Return (x, y) of the center of cell containing provided text 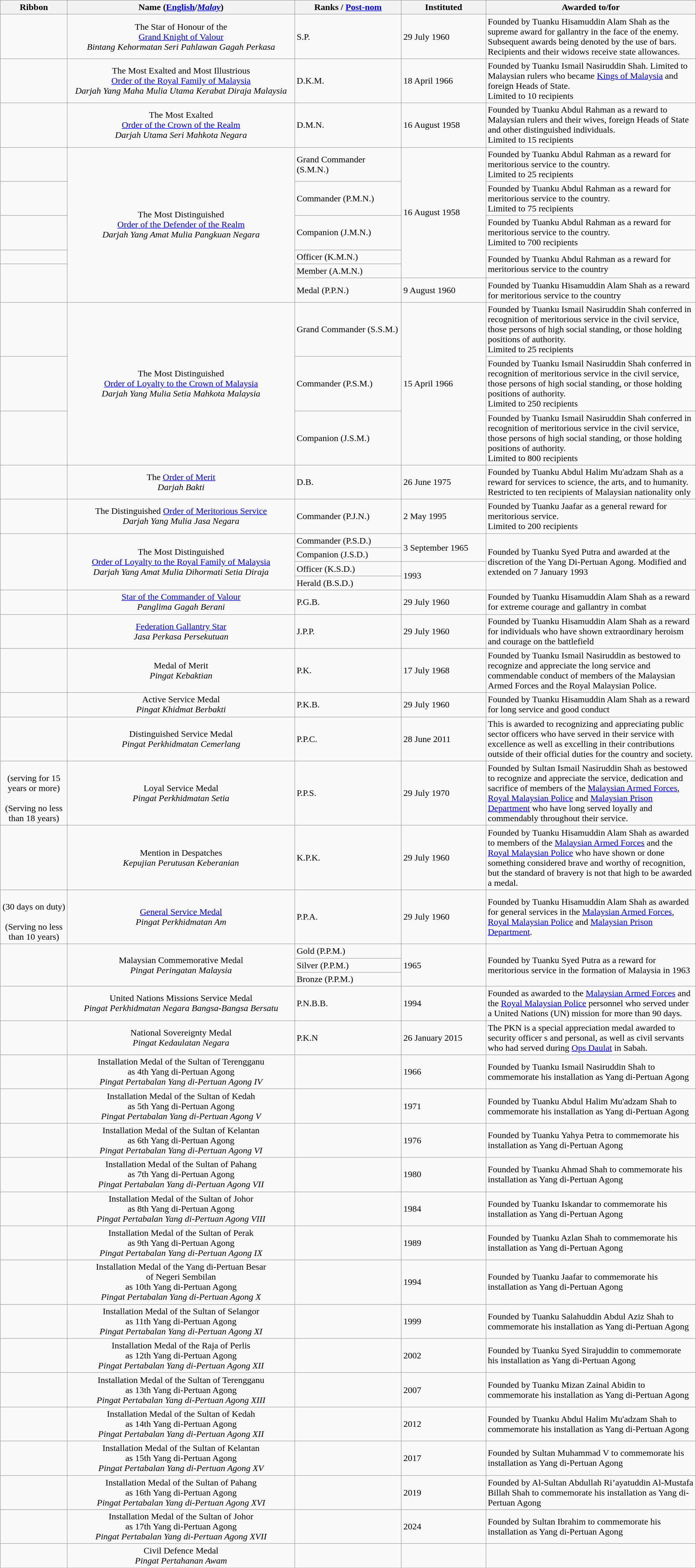
Founded by Tuanku Hisamuddin Alam Shah as a reward for meritorious service to the country (590, 290)
The Star of Honour of theGrand Knight of ValourBintang Kehormatan Seri Pahlawan Gagah Perkasa (181, 36)
1984 (443, 1209)
2002 (443, 1355)
Founded by Tuanku Abdul Rahman as a reward for meritorious service to the country (590, 264)
The Most ExaltedOrder of the Crown of the RealmDarjah Utama Seri Mahkota Negara (181, 125)
Distinguished Service MedalPingat Perkhidmatan Cemerlang (181, 739)
Founded by Tuanku Syed Putra and awarded at the discretion of the Yang Di-Pertuan Agong. Modified and extended on 7 January 1993 (590, 562)
P.P.A. (348, 917)
2019 (443, 1492)
Grand Commander (S.S.M.) (348, 329)
J.P.P. (348, 631)
1971 (443, 1106)
D.K.M. (348, 81)
Installation Medal of the Yang di-Pertuan Besarof Negeri Sembilanas 10th Yang di-Pertuan AgongPingat Pertabalan Yang di-Pertuan Agong X (181, 1282)
Founded by Tuanku Syed Sirajuddin to commemorate his installation as Yang di-Pertuan Agong (590, 1355)
1976 (443, 1140)
Instituted (443, 7)
Founded by Tuanku Syed Putra as a reward for meritorious service in the formation of Malaysia in 1963 (590, 965)
1999 (443, 1321)
(serving for 15 years or more) (Serving no less than 18 years) (34, 793)
Installation Medal of the Sultan of Kedahas 5th Yang di-Pertuan AgongPingat Pertabalan Yang di-Pertuan Agong V (181, 1106)
Ranks / Post-nom (348, 7)
Installation Medal of the Raja of Perlisas 12th Yang di-Pertuan AgongPingat Pertabalan Yang di-Pertuan Agong XII (181, 1355)
9 August 1960 (443, 290)
Civil Defence MedalPingat Pertahanan Awam (181, 1556)
3 September 1965 (443, 548)
D.B. (348, 482)
Mention in DespatchesKepujian Perutusan Keberanian (181, 858)
Founded by Tuanku Abdul Rahman as a reward for meritorious service to the country.Limited to 75 recipients (590, 198)
Installation Medal of the Sultan of Terengganuas 4th Yang di-Pertuan AgongPingat Pertabalan Yang di-Pertuan Agong IV (181, 1072)
Installation Medal of the Sultan of Terengganuas 13th Yang di-Pertuan AgongPingat Pertabalan Yang di-Pertuan Agong XIII (181, 1390)
Officer (K.S.D.) (348, 569)
Federation Gallantry StarJasa Perkasa Persekutuan (181, 631)
Medal of MeritPingat Kebaktian (181, 670)
P.K.B. (348, 704)
Grand Commander (S.M.N.) (348, 164)
Installation Medal of the Sultan of Kedahas 14th Yang di-Pertuan AgongPingat Pertabalan Yang di-Pertuan Agong XII (181, 1424)
The Most DistinguishedOrder of Loyalty to the Crown of MalaysiaDarjah Yang Mulia Setia Mahkota Malaysia (181, 383)
Medal (P.P.N.) (348, 290)
Commander (P.S.M.) (348, 383)
Installation Medal of the Sultan of Kelantanas 6th Yang di-Pertuan AgongPingat Pertabalan Yang di-Pertuan Agong VI (181, 1140)
The Order of MeritDarjah Bakti (181, 482)
The Distinguished Order of Meritorious ServiceDarjah Yang Mulia Jasa Negara (181, 516)
Installation Medal of the Sultan of Selangoras 11th Yang di-Pertuan AgongPingat Pertabalan Yang di-Pertuan Agong XI (181, 1321)
2007 (443, 1390)
P.P.C. (348, 739)
P.G.B. (348, 602)
P.K. (348, 670)
K.P.K. (348, 858)
Malaysian Commemorative MedalPingat Peringatan Malaysia (181, 965)
1989 (443, 1243)
Gold (P.P.M.) (348, 951)
Officer (K.M.N.) (348, 257)
The Most DistinguishedOrder of Loyalty to the Royal Family of MalaysiaDarjah Yang Amat Mulia Dihormati Setia Diraja (181, 562)
Active Service MedalPingat Khidmat Berbakti (181, 704)
Commander (P.J.N.) (348, 516)
National Sovereignty Medal Pingat Kedaulatan Negara (181, 1038)
1966 (443, 1072)
Installation Medal of the Sultan of Johoras 8th Yang di-Pertuan AgongPingat Pertabalan Yang di-Pertuan Agong VIII (181, 1209)
26 June 1975 (443, 482)
15 April 1966 (443, 383)
D.M.N. (348, 125)
Founded by Tuanku Hisamuddin Alam Shah as a reward for individuals who have shown extraordinary heroism and courage on the battlefield (590, 631)
Loyal Service MedalPingat Perkhidmatan Setia (181, 793)
(30 days on duty) (Serving no less than 10 years) (34, 917)
S.P. (348, 36)
Founded by Tuanku Yahya Petra to commemorate his installation as Yang di-Pertuan Agong (590, 1140)
1993 (443, 576)
Installation Medal of the Sultan of Kelantanas 15th Yang di-Pertuan AgongPingat Pertabalan Yang di-Pertuan Agong XV (181, 1458)
Founded by Al-Sultan Abdullah Ri’ayatuddin Al-Mustafa Billah Shah to commemorate his installation as Yang di-Pertuan Agong (590, 1492)
Founded by Sultan Ibrahim to commemorate his installation as Yang di-Pertuan Agong (590, 1527)
Installation Medal of the Sultan of Johoras 17th Yang di-Pertuan AgongPingat Pertabalan Yang di-Pertuan Agong XVII (181, 1527)
P.P.S. (348, 793)
2024 (443, 1527)
Founded by Tuanku Mizan Zainal Abidin to commemorate his installation as Yang di-Pertuan Agong (590, 1390)
Founded by Tuanku Jaafar as a general reward for meritorious service. Limited to 200 recipients (590, 516)
Companion (J.S.M.) (348, 438)
P.N.B.B. (348, 1004)
Founded by Tuanku Abdul Rahman as a reward for meritorious service to the country.Limited to 25 recipients (590, 164)
Founded by Tuanku Hisamuddin Alam Shah as a reward for extreme courage and gallantry in combat (590, 602)
Name (English/Malay) (181, 7)
Bronze (P.P.M.) (348, 979)
Installation Medal of the Sultan of Perakas 9th Yang di-Pertuan AgongPingat Pertabalan Yang di-Pertuan Agong IX (181, 1243)
Silver (P.P.M.) (348, 965)
Member (A.M.N.) (348, 271)
General Service MedalPingat Perkhidmatan Am (181, 917)
Companion (J.M.N.) (348, 233)
29 July 1970 (443, 793)
Founded by Tuanku Ahmad Shah to commemorate his installation as Yang di-Pertuan Agong (590, 1175)
2017 (443, 1458)
26 January 2015 (443, 1038)
Installation Medal of the Sultan of Pahangas 16th Yang di-Pertuan AgongPingat Pertabalan Yang di-Pertuan Agong XVI (181, 1492)
Commander (P.S.D.) (348, 541)
18 April 1966 (443, 81)
Awarded to/for (590, 7)
Founded by Tuanku Salahuddin Abdul Aziz Shah to commemorate his installation as Yang di-Pertuan Agong (590, 1321)
1965 (443, 965)
Commander (P.M.N.) (348, 198)
Herald (B.S.D.) (348, 583)
17 July 1968 (443, 670)
Installation Medal of the Sultan of Pahangas 7th Yang di-Pertuan AgongPingat Pertabalan Yang di-Pertuan Agong VII (181, 1175)
Founded by Tuanku Hisamuddin Alam Shah as a reward for long service and good conduct (590, 704)
Founded by Tuanku Abdul Rahman as a reward for meritorious service to the country.Limited to 700 recipients (590, 233)
2 May 1995 (443, 516)
Founded by Sultan Muhammad V to commemorate his installation as Yang di-Pertuan Agong (590, 1458)
United Nations Missions Service MedalPingat Perkhidmatan Negara Bangsa-Bangsa Bersatu (181, 1004)
28 June 2011 (443, 739)
Founded by Tuanku Azlan Shah to commemorate his installation as Yang di-Pertuan Agong (590, 1243)
Star of the Commander of ValourPanglima Gagah Berani (181, 602)
The Most Exalted and Most IllustriousOrder of the Royal Family of MalaysiaDarjah Yang Maha Mulia Utama Kerabat Diraja Malaysia (181, 81)
1980 (443, 1175)
The Most DistinguishedOrder of the Defender of the RealmDarjah Yang Amat Mulia Pangkuan Negara (181, 224)
Founded by Tuanku Ismail Nasiruddin Shah to commemorate his installation as Yang di-Pertuan Agong (590, 1072)
2012 (443, 1424)
P.K.N (348, 1038)
Founded by Tuanku Jaafar to commemorate his installation as Yang di-Pertuan Agong (590, 1282)
Ribbon (34, 7)
Founded by Tuanku Iskandar to commemorate his installation as Yang di-Pertuan Agong (590, 1209)
Companion (J.S.D.) (348, 555)
